Determine the (x, y) coordinate at the center of the cell enclosing the given text.  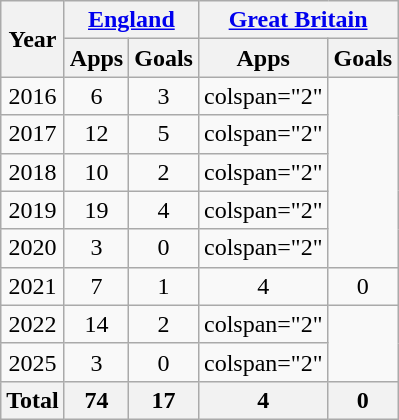
12 (96, 134)
10 (96, 172)
2017 (33, 134)
Total (33, 400)
2025 (33, 362)
14 (96, 324)
1 (164, 286)
England (131, 20)
Great Britain (298, 20)
19 (96, 210)
2020 (33, 248)
7 (96, 286)
2019 (33, 210)
2018 (33, 172)
Year (33, 39)
2016 (33, 96)
74 (96, 400)
6 (96, 96)
2021 (33, 286)
17 (164, 400)
5 (164, 134)
2022 (33, 324)
